Output the (x, y) coordinate of the center of the cell containing the given text.  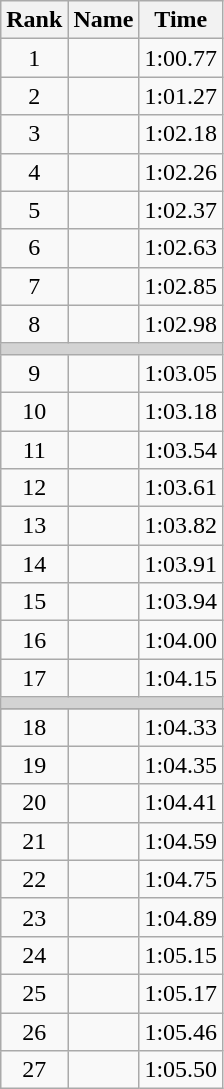
7 (34, 286)
1:05.50 (181, 1070)
1:03.05 (181, 373)
18 (34, 727)
3 (34, 134)
11 (34, 449)
9 (34, 373)
1:03.91 (181, 564)
19 (34, 765)
1:00.77 (181, 58)
1:03.18 (181, 411)
1:04.15 (181, 678)
1:04.00 (181, 640)
24 (34, 955)
1:03.82 (181, 526)
1:05.15 (181, 955)
1:04.41 (181, 803)
25 (34, 993)
1:02.26 (181, 172)
2 (34, 96)
17 (34, 678)
1:04.59 (181, 841)
20 (34, 803)
27 (34, 1070)
13 (34, 526)
4 (34, 172)
16 (34, 640)
Time (181, 20)
Rank (34, 20)
1:03.54 (181, 449)
21 (34, 841)
1:02.18 (181, 134)
26 (34, 1031)
1:04.89 (181, 917)
1:03.94 (181, 602)
6 (34, 248)
5 (34, 210)
1:02.85 (181, 286)
1:03.61 (181, 488)
Name (104, 20)
23 (34, 917)
1:01.27 (181, 96)
15 (34, 602)
14 (34, 564)
8 (34, 324)
12 (34, 488)
1 (34, 58)
1:04.75 (181, 879)
1:02.98 (181, 324)
1:04.33 (181, 727)
10 (34, 411)
22 (34, 879)
1:02.63 (181, 248)
1:02.37 (181, 210)
1:04.35 (181, 765)
1:05.46 (181, 1031)
1:05.17 (181, 993)
